Search for the cell housing the specified text and yield its [x, y] center coordinate. 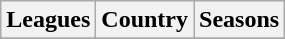
Seasons [240, 20]
Leagues [48, 20]
Country [145, 20]
